Provide the [X, Y] coordinate of the cell's center where the given text is located.  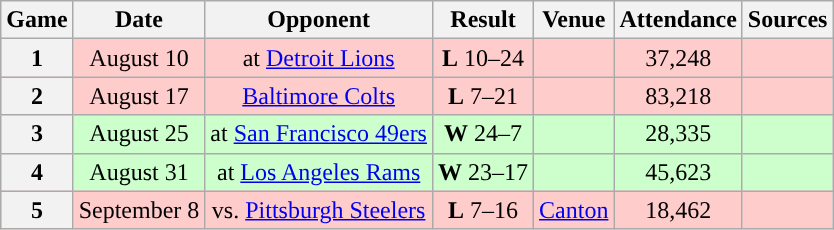
4 [37, 172]
W 24–7 [482, 134]
45,623 [678, 172]
vs. Pittsburgh Steelers [319, 210]
Attendance [678, 20]
5 [37, 210]
at Los Angeles Rams [319, 172]
L 7–16 [482, 210]
Baltimore Colts [319, 96]
Sources [788, 20]
Date [139, 20]
L 7–21 [482, 96]
Result [482, 20]
August 25 [139, 134]
83,218 [678, 96]
Opponent [319, 20]
August 17 [139, 96]
28,335 [678, 134]
September 8 [139, 210]
Canton [574, 210]
37,248 [678, 58]
2 [37, 96]
Venue [574, 20]
at Detroit Lions [319, 58]
W 23–17 [482, 172]
L 10–24 [482, 58]
1 [37, 58]
Game [37, 20]
August 31 [139, 172]
at San Francisco 49ers [319, 134]
18,462 [678, 210]
3 [37, 134]
August 10 [139, 58]
